For the text-containing cell, return its midpoint in (x, y) coordinate format. 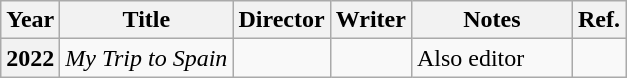
Director (282, 20)
Also editor (492, 58)
Notes (492, 20)
Title (146, 20)
My Trip to Spain (146, 58)
Ref. (598, 20)
Year (30, 20)
2022 (30, 58)
Writer (370, 20)
